Return (X, Y) of the center of cell containing provided text 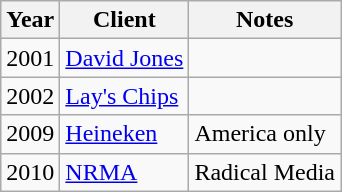
America only (265, 134)
NRMA (124, 172)
Lay's Chips (124, 96)
2001 (30, 58)
2010 (30, 172)
2002 (30, 96)
Notes (265, 20)
Heineken (124, 134)
Client (124, 20)
Radical Media (265, 172)
Year (30, 20)
David Jones (124, 58)
2009 (30, 134)
